Return the [x, y] coordinate for the center point of the cell that contains the specified text.  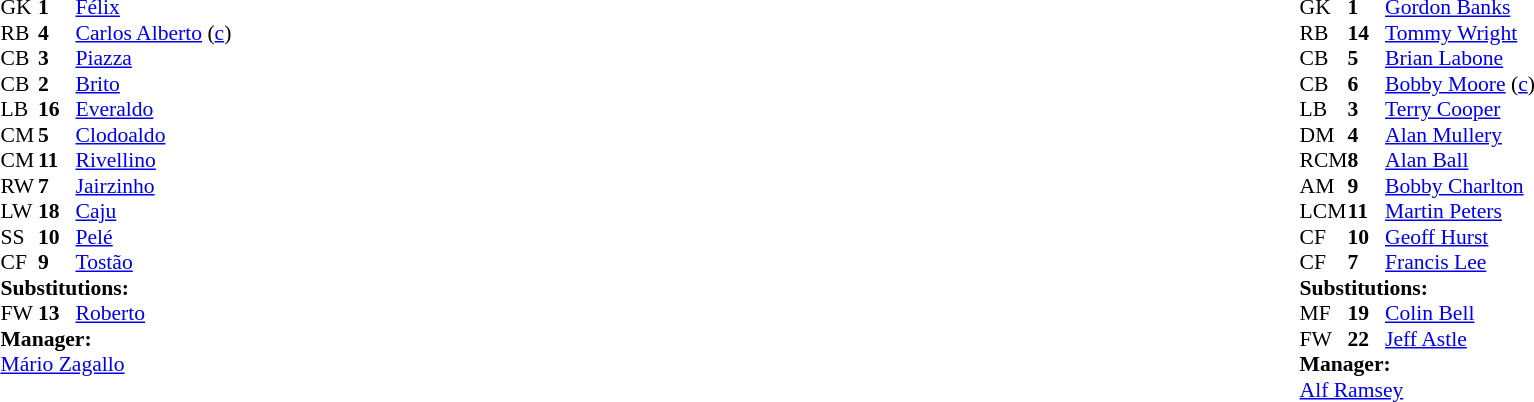
13 [57, 313]
DM [1324, 135]
Piazza [154, 59]
MF [1324, 313]
Pelé [154, 237]
Tostão [154, 263]
2 [57, 84]
16 [57, 109]
Everaldo [154, 109]
Mário Zagallo [116, 365]
Substitutions: [116, 288]
Roberto [154, 313]
Clodoaldo [154, 135]
AM [1324, 186]
RCM [1324, 161]
LCM [1324, 211]
6 [1367, 84]
Brito [154, 84]
Carlos Alberto (c) [154, 33]
LW [19, 211]
8 [1367, 161]
Rivellino [154, 161]
19 [1367, 313]
14 [1367, 33]
RW [19, 186]
Caju [154, 211]
SS [19, 237]
22 [1367, 339]
18 [57, 211]
Manager: [116, 339]
Jairzinho [154, 186]
